Identify which cell holds the provided text, then report its (X, Y) central coordinate. 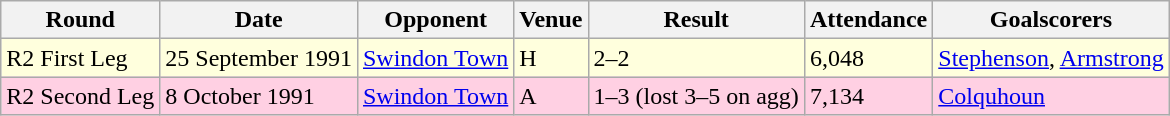
25 September 1991 (259, 58)
Attendance (868, 20)
Stephenson, Armstrong (1051, 58)
Goalscorers (1051, 20)
A (551, 96)
Round (80, 20)
Result (696, 20)
6,048 (868, 58)
R2 Second Leg (80, 96)
Opponent (435, 20)
Colquhoun (1051, 96)
8 October 1991 (259, 96)
Date (259, 20)
2–2 (696, 58)
7,134 (868, 96)
Venue (551, 20)
H (551, 58)
R2 First Leg (80, 58)
1–3 (lost 3–5 on agg) (696, 96)
